Output the (x, y) coordinate of the center of the cell containing the given text.  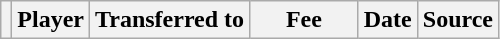
Player (51, 20)
Fee (304, 20)
Date (388, 20)
Source (458, 20)
Transferred to (170, 20)
